Scan for the cell matching the given text and deliver its (x, y) coordinate at center. 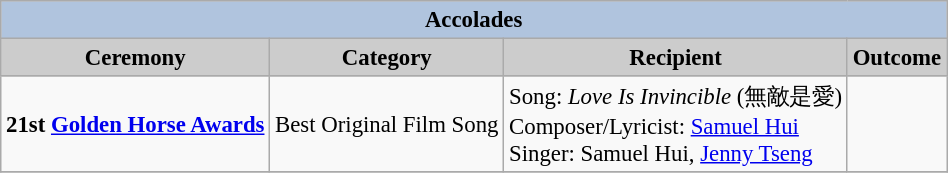
Recipient (676, 58)
21st Golden Horse Awards (136, 124)
Outcome (896, 58)
Song: Love Is Invincible (無敵是愛)Composer/Lyricist: Samuel Hui Singer: Samuel Hui, Jenny Tseng (676, 124)
Accolades (474, 20)
Category (387, 58)
Best Original Film Song (387, 124)
Ceremony (136, 58)
